Provide the [X, Y] coordinate of the cell's center where the given text is located.  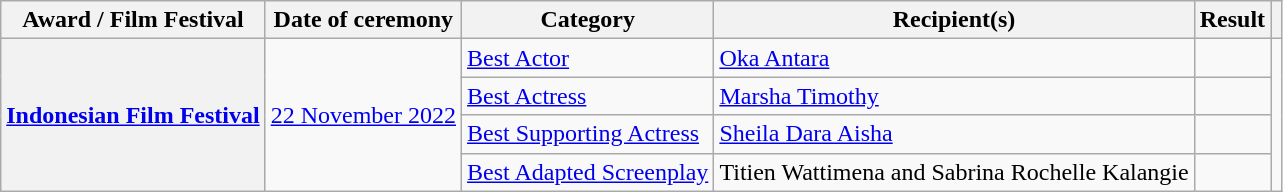
Indonesian Film Festival [133, 115]
Best Actress [588, 96]
Best Actor [588, 58]
Result [1232, 20]
Award / Film Festival [133, 20]
Best Supporting Actress [588, 134]
Titien Wattimena and Sabrina Rochelle Kalangie [954, 172]
Sheila Dara Aisha [954, 134]
22 November 2022 [363, 115]
Recipient(s) [954, 20]
Best Adapted Screenplay [588, 172]
Category [588, 20]
Oka Antara [954, 58]
Marsha Timothy [954, 96]
Date of ceremony [363, 20]
